Determine the (X, Y) coordinate at the center of the cell enclosing the given text.  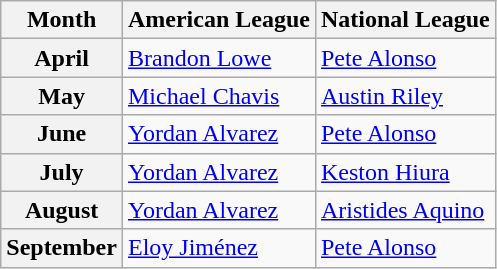
April (62, 58)
August (62, 210)
American League (218, 20)
National League (405, 20)
Eloy Jiménez (218, 248)
Brandon Lowe (218, 58)
June (62, 134)
Austin Riley (405, 96)
May (62, 96)
July (62, 172)
Keston Hiura (405, 172)
Michael Chavis (218, 96)
September (62, 248)
Month (62, 20)
Aristides Aquino (405, 210)
